Search for the cell housing the specified text and yield its [x, y] center coordinate. 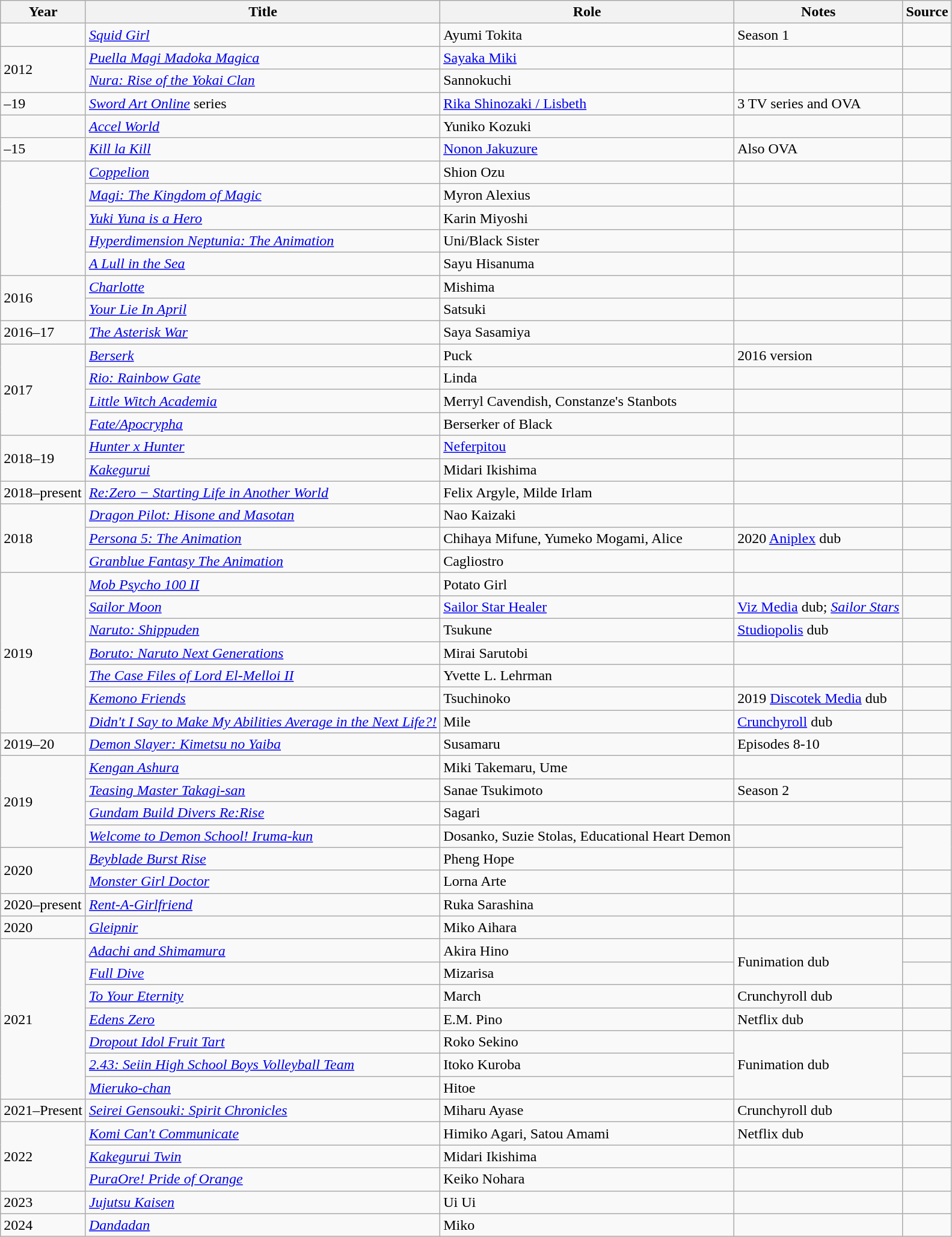
Kakegurui [262, 470]
Mishima [587, 287]
A Lull in the Sea [262, 263]
Pheng Hope [587, 859]
Fate/Apocrypha [262, 424]
2016–17 [43, 333]
Seirei Gensouki: Spirit Chronicles [262, 1111]
Your Lie In April [262, 310]
Neferpitou [587, 447]
Puck [587, 355]
2021 [43, 1019]
Yuniko Kozuki [587, 126]
Jujutsu Kaisen [262, 1202]
Myron Alexius [587, 195]
2018–present [43, 493]
Role [587, 12]
Season 2 [818, 790]
Saya Sasamiya [587, 333]
Karin Miyoshi [587, 218]
Dosanko, Suzie Stolas, Educational Heart Demon [587, 836]
2018 [43, 538]
Rio: Rainbow Gate [262, 378]
Chihaya Mifune, Yumeko Mogami, Alice [587, 538]
Monster Girl Doctor [262, 882]
Komi Can't Communicate [262, 1134]
Sagari [587, 813]
The Asterisk War [262, 333]
Dropout Idol Fruit Tart [262, 1042]
Nonon Jakuzure [587, 149]
Sanae Tsukimoto [587, 790]
Keiko Nohara [587, 1179]
Coppelion [262, 172]
2023 [43, 1202]
Charlotte [262, 287]
Granblue Fantasy The Animation [262, 561]
Mile [587, 722]
2.43: Seiin High School Boys Volleyball Team [262, 1065]
Season 1 [818, 35]
Persona 5: The Animation [262, 538]
Squid Girl [262, 35]
Nura: Rise of the Yokai Clan [262, 81]
E.M. Pino [587, 1019]
Demon Slayer: Kimetsu no Yaiba [262, 744]
Felix Argyle, Milde Irlam [587, 493]
2019 Discotek Media dub [818, 699]
Sannokuchi [587, 81]
Susamaru [587, 744]
Sailor Moon [262, 607]
Shion Ozu [587, 172]
Kengan Ashura [262, 767]
Dandadan [262, 1225]
2020 Aniplex dub [818, 538]
2016 version [818, 355]
Mizarisa [587, 973]
Tsukune [587, 630]
Yuki Yuna is a Hero [262, 218]
Dragon Pilot: Hisone and Masotan [262, 515]
Re:Zero − Starting Life in Another World [262, 493]
2012 [43, 69]
Kill la Kill [262, 149]
2017 [43, 390]
Berserker of Black [587, 424]
Viz Media dub; Sailor Stars [818, 607]
Mieruko-chan [262, 1088]
Miko Aihara [587, 927]
Roko Sekino [587, 1042]
Ruka Sarashina [587, 904]
Kakegurui Twin [262, 1156]
Nao Kaizaki [587, 515]
Gleipnir [262, 927]
2021–Present [43, 1111]
Itoko Kuroba [587, 1065]
Puella Magi Madoka Magica [262, 58]
3 TV series and OVA [818, 103]
Satsuki [587, 310]
Episodes 8-10 [818, 744]
Teasing Master Takagi-san [262, 790]
Naruto: Shippuden [262, 630]
2019–20 [43, 744]
Sayaka Miki [587, 58]
Rika Shinozaki / Lisbeth [587, 103]
2024 [43, 1225]
Sayu Hisanuma [587, 263]
Magi: The Kingdom of Magic [262, 195]
PuraOre! Pride of Orange [262, 1179]
Berserk [262, 355]
Also OVA [818, 149]
The Case Files of Lord El-Melloi II [262, 676]
Welcome to Demon School! Iruma-kun [262, 836]
2022 [43, 1156]
Kemono Friends [262, 699]
Hunter x Hunter [262, 447]
–15 [43, 149]
2020–present [43, 904]
Mob Psycho 100 II [262, 584]
Beyblade Burst Rise [262, 859]
Edens Zero [262, 1019]
Potato Girl [587, 584]
Linda [587, 378]
Adachi and Shimamura [262, 950]
Sword Art Online series [262, 103]
Ayumi Tokita [587, 35]
Boruto: Naruto Next Generations [262, 652]
–19 [43, 103]
To Your Eternity [262, 996]
Himiko Agari, Satou Amami [587, 1134]
Rent-A-Girlfriend [262, 904]
Notes [818, 12]
Miko [587, 1225]
Lorna Arte [587, 882]
Hitoe [587, 1088]
Title [262, 12]
Cagliostro [587, 561]
Miharu Ayase [587, 1111]
Merryl Cavendish, Constanze's Stanbots [587, 401]
Full Dive [262, 973]
Accel World [262, 126]
2016 [43, 298]
Miki Takemaru, Ume [587, 767]
Mirai Sarutobi [587, 652]
Didn't I Say to Make My Abilities Average in the Next Life?! [262, 722]
Source [927, 12]
Year [43, 12]
Uni/Black Sister [587, 241]
Sailor Star Healer [587, 607]
Tsuchinoko [587, 699]
Yvette L. Lehrman [587, 676]
Hyperdimension Neptunia: The Animation [262, 241]
March [587, 996]
2018–19 [43, 458]
Gundam Build Divers Re:Rise [262, 813]
Akira Hino [587, 950]
Little Witch Academia [262, 401]
Studiopolis dub [818, 630]
Ui Ui [587, 1202]
